Search for the cell housing the specified text and yield its [x, y] center coordinate. 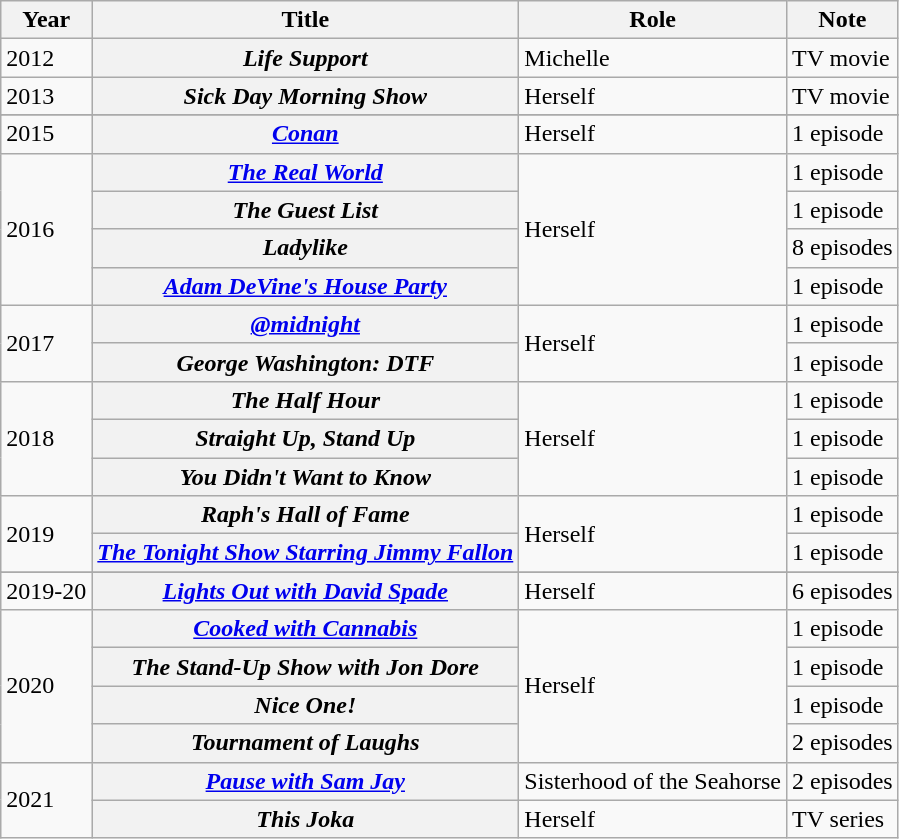
Adam DeVine's House Party [306, 286]
TV series [842, 819]
8 episodes [842, 248]
2015 [46, 134]
Nice One! [306, 705]
2021 [46, 800]
2019 [46, 534]
Note [842, 20]
The Guest List [306, 210]
The Stand-Up Show with Jon Dore [306, 667]
You Didn't Want to Know [306, 477]
Ladylike [306, 248]
2019-20 [46, 591]
6 episodes [842, 591]
Raph's Hall of Fame [306, 515]
Lights Out with David Spade [306, 591]
2017 [46, 343]
@midnight [306, 324]
2013 [46, 96]
2012 [46, 58]
The Half Hour [306, 400]
2016 [46, 229]
Conan [306, 134]
2018 [46, 438]
Sisterhood of the Seahorse [653, 781]
The Tonight Show Starring Jimmy Fallon [306, 553]
Role [653, 20]
2020 [46, 686]
Cooked with Cannabis [306, 629]
Straight Up, Stand Up [306, 438]
This Joka [306, 819]
Sick Day Morning Show [306, 96]
Year [46, 20]
Life Support [306, 58]
Michelle [653, 58]
The Real World [306, 172]
Tournament of Laughs [306, 743]
George Washington: DTF [306, 362]
Pause with Sam Jay [306, 781]
Title [306, 20]
